Return the (X, Y) coordinate for the center point of the cell that contains the specified text.  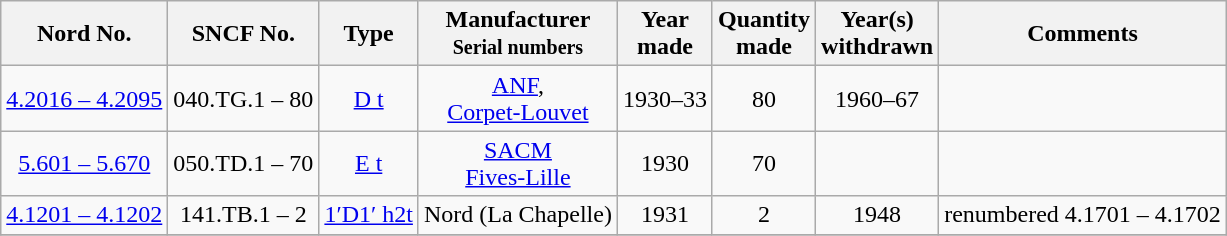
E t (369, 164)
4.2016 – 4.2095 (84, 98)
Type (369, 34)
141.TB.1 – 2 (244, 215)
1931 (664, 215)
2 (764, 215)
70 (764, 164)
5.601 – 5.670 (84, 164)
1948 (878, 215)
SNCF No. (244, 34)
1′D1′ h2t (369, 215)
Year(s)withdrawn (878, 34)
Quantitymade (764, 34)
SACMFives-Lille (518, 164)
1960–67 (878, 98)
ANF,Corpet-Louvet (518, 98)
Yearmade (664, 34)
Nord (La Chapelle) (518, 215)
Comments (1083, 34)
renumbered 4.1701 – 4.1702 (1083, 215)
Nord No. (84, 34)
ManufacturerSerial numbers (518, 34)
040.TG.1 – 80 (244, 98)
80 (764, 98)
D t (369, 98)
1930–33 (664, 98)
1930 (664, 164)
4.1201 – 4.1202 (84, 215)
050.TD.1 – 70 (244, 164)
